From the cell containing the given text, extract its center point as [X, Y] coordinate. 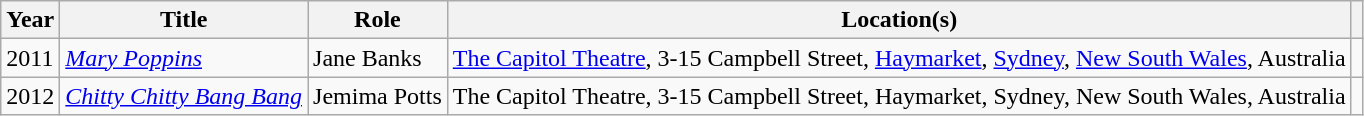
Mary Poppins [184, 58]
Jemima Potts [378, 96]
Title [184, 20]
Role [378, 20]
Jane Banks [378, 58]
2012 [30, 96]
Chitty Chitty Bang Bang [184, 96]
Location(s) [899, 20]
Year [30, 20]
2011 [30, 58]
